For the text-containing cell, return its midpoint in (X, Y) coordinate format. 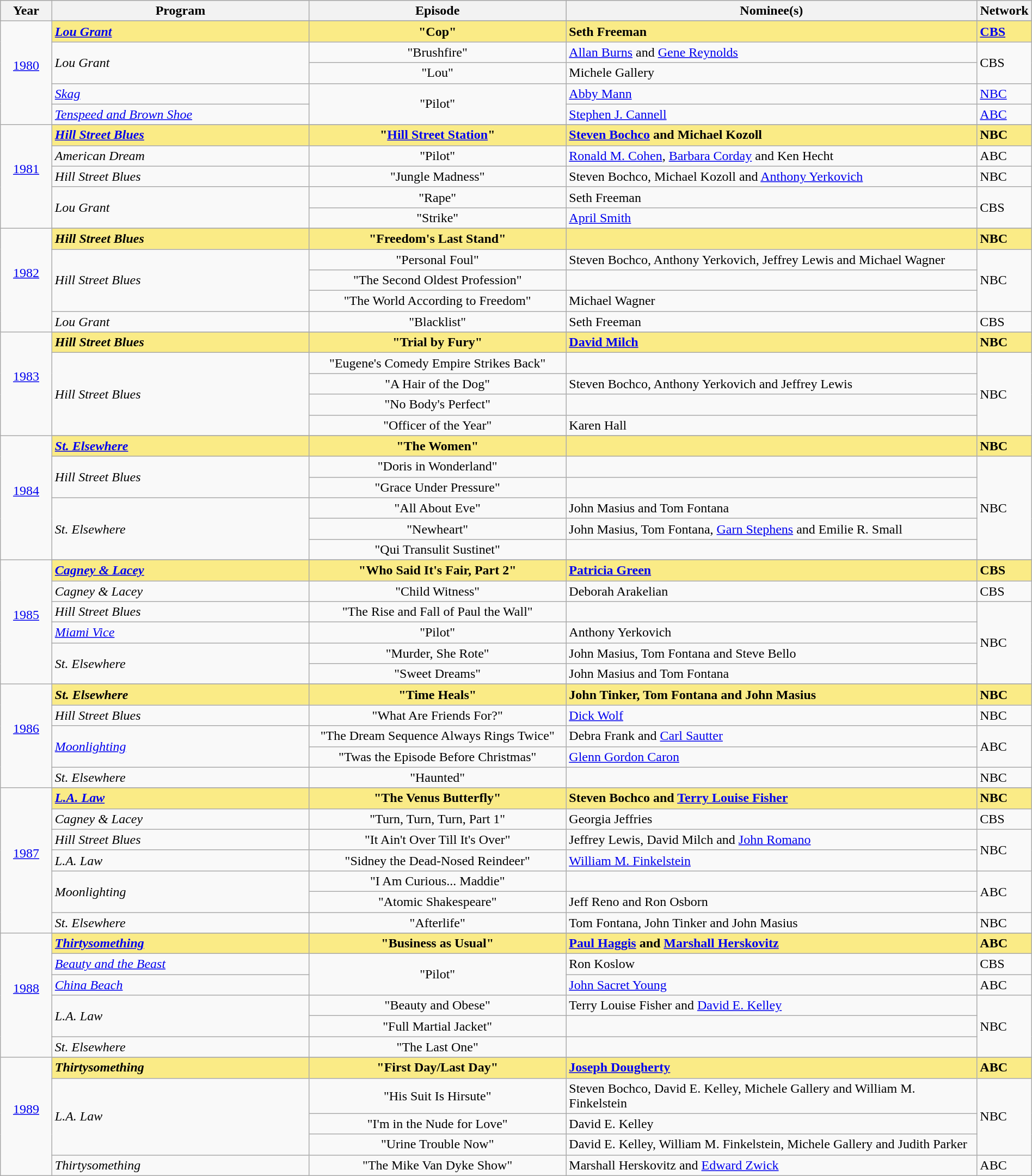
"Urine Trouble Now" (438, 1144)
"The Second Oldest Profession" (438, 280)
John Masius, Tom Fontana, Garn Stephens and Emilie R. Small (772, 529)
"The Mike Van Dyke Show" (438, 1165)
"First Day/Last Day" (438, 1068)
1988 (26, 995)
"I Am Curious... Maddie" (438, 881)
"Strike" (438, 218)
1989 (26, 1116)
Glenn Gordon Caron (772, 757)
"The World According to Freedom" (438, 301)
"Twas the Episode Before Christmas" (438, 757)
Skag (180, 94)
Michele Gallery (772, 73)
Georgia Jeffries (772, 819)
"Sweet Dreams" (438, 674)
Miami Vice (180, 633)
Program (180, 11)
"Officer of the Year" (438, 425)
"Doris in Wonderland" (438, 467)
"His Suit Is Hirsute" (438, 1095)
David Milch (772, 342)
"Rape" (438, 197)
"It Ain't Over Till It's Over" (438, 840)
"Time Heals" (438, 695)
"Trial by Fury" (438, 342)
Dick Wolf (772, 715)
Karen Hall (772, 425)
"The Last One" (438, 1047)
Allan Burns and Gene Reynolds (772, 52)
"Jungle Madness" (438, 176)
1986 (26, 736)
1983 (26, 384)
"Child Witness" (438, 591)
"Newheart" (438, 529)
Steven Bochco and Michael Kozoll (772, 135)
Jeffrey Lewis, David Milch and John Romano (772, 840)
"A Hair of the Dog" (438, 384)
Patricia Green (772, 570)
"Beauty and Obese" (438, 1006)
Ron Koslow (772, 964)
"The Venus Butterfly" (438, 798)
Nominee(s) (772, 11)
"Lou" (438, 73)
"Eugene's Comedy Empire Strikes Back" (438, 363)
"Qui Transulit Sustinet" (438, 549)
"No Body's Perfect" (438, 405)
"Sidney the Dead-Nosed Reindeer" (438, 860)
"The Rise and Fall of Paul the Wall" (438, 612)
Marshall Herskovitz and Edward Zwick (772, 1165)
"Personal Foul" (438, 260)
"Brushfire" (438, 52)
"Freedom's Last Stand" (438, 238)
Tenspeed and Brown Shoe (180, 114)
"Turn, Turn, Turn, Part 1" (438, 819)
Steven Bochco, Anthony Yerkovich, Jeffrey Lewis and Michael Wagner (772, 260)
"Blacklist" (438, 322)
"All About Eve" (438, 508)
1980 (26, 73)
Steven Bochco, Anthony Yerkovich and Jeffrey Lewis (772, 384)
April Smith (772, 218)
"I'm in the Nude for Love" (438, 1124)
"Hill Street Station" (438, 135)
Steven Bochco, Michael Kozoll and Anthony Yerkovich (772, 176)
1981 (26, 176)
"Full Martial Jacket" (438, 1026)
Michael Wagner (772, 301)
"Grace Under Pressure" (438, 487)
Terry Louise Fisher and David E. Kelley (772, 1006)
Stephen J. Cannell (772, 114)
Anthony Yerkovich (772, 633)
Steven Bochco, David E. Kelley, Michele Gallery and William M. Finkelstein (772, 1095)
"The Women" (438, 446)
1985 (26, 622)
"What Are Friends For?" (438, 715)
John Tinker, Tom Fontana and John Masius (772, 695)
Paul Haggis and Marshall Herskovitz (772, 944)
John Sacret Young (772, 985)
1982 (26, 280)
Joseph Dougherty (772, 1068)
Deborah Arakelian (772, 591)
John Masius, Tom Fontana and Steve Bello (772, 653)
Network (1004, 11)
1987 (26, 860)
Year (26, 11)
Tom Fontana, John Tinker and John Masius (772, 923)
"Atomic Shakespeare" (438, 902)
Steven Bochco and Terry Louise Fisher (772, 798)
"Afterlife" (438, 923)
American Dream (180, 156)
"The Dream Sequence Always Rings Twice" (438, 736)
David E. Kelley, William M. Finkelstein, Michele Gallery and Judith Parker (772, 1144)
"Cop" (438, 32)
"Who Said It's Fair, Part 2" (438, 570)
"Business as Usual" (438, 944)
China Beach (180, 985)
Debra Frank and Carl Sautter (772, 736)
David E. Kelley (772, 1124)
Beauty and the Beast (180, 964)
Ronald M. Cohen, Barbara Corday and Ken Hecht (772, 156)
1984 (26, 498)
"Murder, She Rote" (438, 653)
Abby Mann (772, 94)
William M. Finkelstein (772, 860)
"Haunted" (438, 777)
Episode (438, 11)
Jeff Reno and Ron Osborn (772, 902)
